From the cell containing the given text, extract its center point as [X, Y] coordinate. 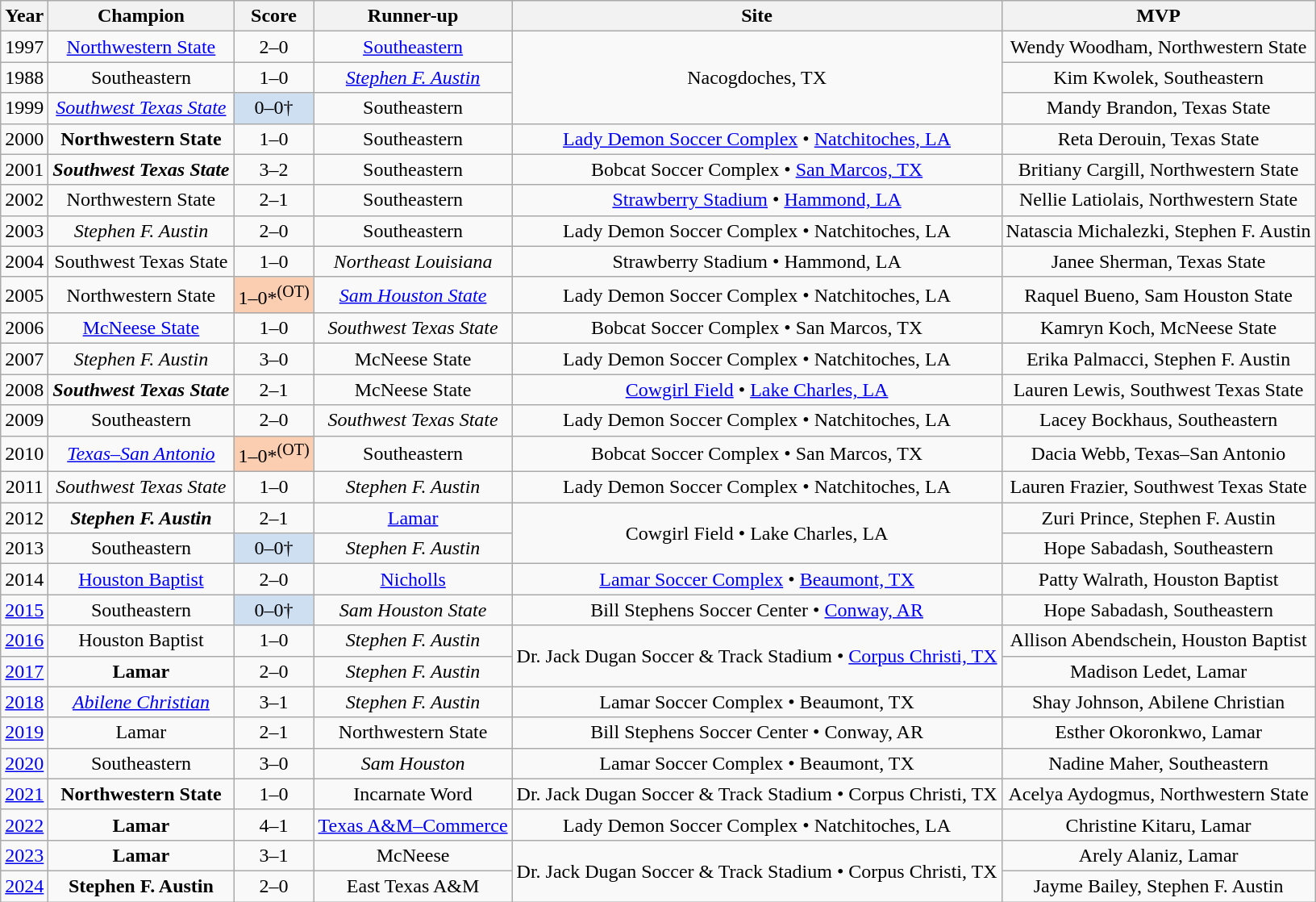
Natascia Michalezki, Stephen F. Austin [1158, 231]
2001 [24, 169]
2022 [24, 825]
4–1 [274, 825]
2003 [24, 231]
Patty Walrath, Houston Baptist [1158, 579]
Lacey Bockhaus, Southeastern [1158, 420]
1988 [24, 77]
MVP [1158, 16]
2012 [24, 518]
Acelya Aydogmus, Northwestern State [1158, 794]
2007 [24, 359]
2004 [24, 261]
Zuri Prince, Stephen F. Austin [1158, 518]
1997 [24, 47]
Mandy Brandon, Texas State [1158, 108]
2000 [24, 139]
Nellie Latiolais, Northwestern State [1158, 200]
Year [24, 16]
2019 [24, 733]
2002 [24, 200]
Britiany Cargill, Northwestern State [1158, 169]
Kim Kwolek, Southeastern [1158, 77]
East Texas A&M [413, 886]
Texas A&M–Commerce [413, 825]
2020 [24, 763]
Christine Kitaru, Lamar [1158, 825]
Lauren Lewis, Southwest Texas State [1158, 390]
Jayme Bailey, Stephen F. Austin [1158, 886]
Abilene Christian [141, 702]
Allison Abendschein, Houston Baptist [1158, 641]
2011 [24, 487]
1999 [24, 108]
Kamryn Koch, McNeese State [1158, 328]
2016 [24, 641]
Texas–San Antonio [141, 453]
2018 [24, 702]
Madison Ledet, Lamar [1158, 671]
Runner-up [413, 16]
3–2 [274, 169]
Erika Palmacci, Stephen F. Austin [1158, 359]
2024 [24, 886]
Score [274, 16]
Raquel Bueno, Sam Houston State [1158, 295]
Sam Houston [413, 763]
Champion [141, 16]
Janee Sherman, Texas State [1158, 261]
Nadine Maher, Southeastern [1158, 763]
2013 [24, 549]
Northeast Louisiana [413, 261]
Dacia Webb, Texas–San Antonio [1158, 453]
Nicholls [413, 579]
Wendy Woodham, Northwestern State [1158, 47]
2005 [24, 295]
Lauren Frazier, Southwest Texas State [1158, 487]
Site [756, 16]
2021 [24, 794]
Arely Alaniz, Lamar [1158, 855]
2010 [24, 453]
Esther Okoronkwo, Lamar [1158, 733]
2009 [24, 420]
2014 [24, 579]
McNeese [413, 855]
2006 [24, 328]
2023 [24, 855]
Reta Derouin, Texas State [1158, 139]
Nacogdoches, TX [756, 77]
2017 [24, 671]
Shay Johnson, Abilene Christian [1158, 702]
Incarnate Word [413, 794]
2015 [24, 610]
2008 [24, 390]
